Determine the (X, Y) coordinate at the center of the cell enclosing the given text.  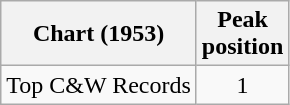
Peakposition (242, 34)
Top C&W Records (99, 85)
Chart (1953) (99, 34)
1 (242, 85)
